For the text-containing cell, return its midpoint in [X, Y] coordinate format. 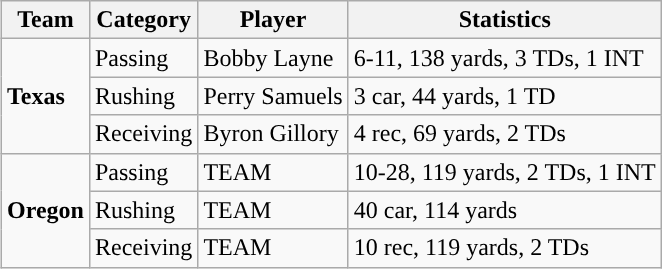
Category [143, 20]
6-11, 138 yards, 3 TDs, 1 INT [504, 58]
Bobby Layne [273, 58]
10 rec, 119 yards, 2 TDs [504, 248]
Byron Gillory [273, 134]
Perry Samuels [273, 96]
Texas [46, 96]
Oregon [46, 210]
4 rec, 69 yards, 2 TDs [504, 134]
Statistics [504, 20]
10-28, 119 yards, 2 TDs, 1 INT [504, 172]
Team [46, 20]
3 car, 44 yards, 1 TD [504, 96]
40 car, 114 yards [504, 210]
Player [273, 20]
